Detect which cell encompasses the target text, then output its [X, Y] center coordinate. 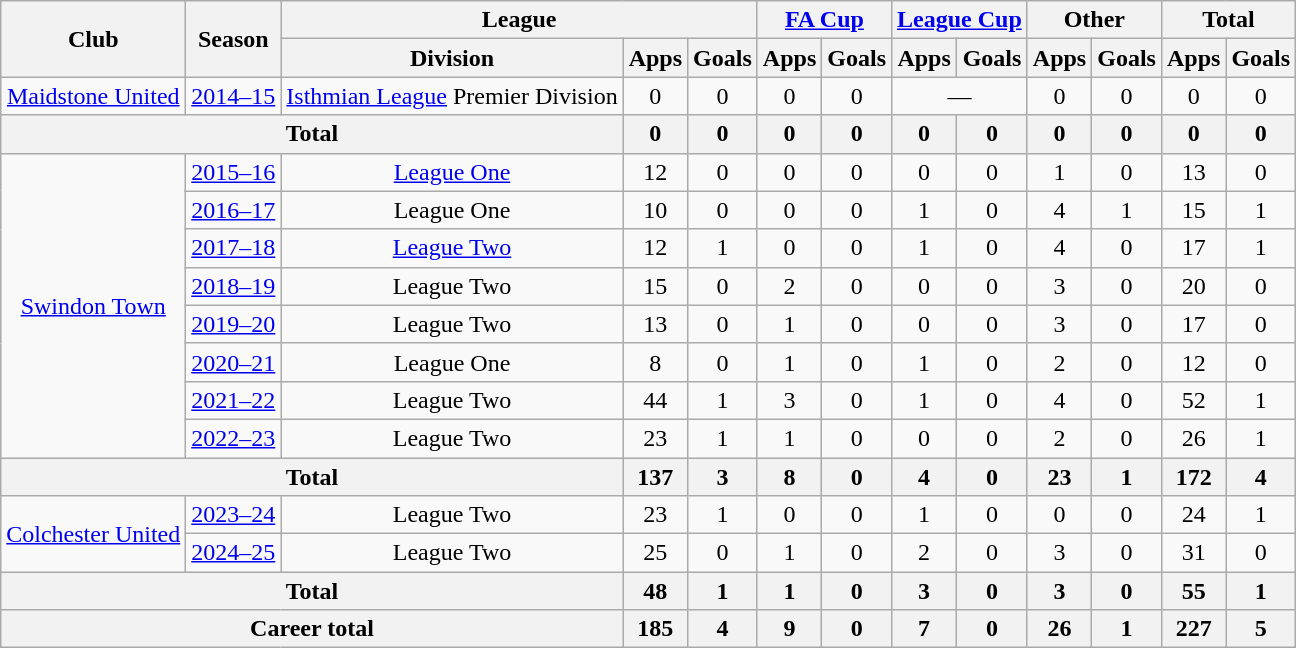
2021–22 [234, 400]
185 [655, 629]
Other [1094, 20]
9 [789, 629]
2017–18 [234, 248]
2019–20 [234, 324]
137 [655, 477]
172 [1193, 477]
Season [234, 39]
FA Cup [824, 20]
7 [924, 629]
44 [655, 400]
227 [1193, 629]
55 [1193, 591]
2023–24 [234, 515]
2015–16 [234, 172]
52 [1193, 400]
2024–25 [234, 553]
Career total [312, 629]
20 [1193, 286]
Maidstone United [94, 96]
48 [655, 591]
Colchester United [94, 534]
Isthmian League Premier Division [452, 96]
25 [655, 553]
2014–15 [234, 96]
10 [655, 210]
2016–17 [234, 210]
2018–19 [234, 286]
24 [1193, 515]
— [960, 96]
Club [94, 39]
League [520, 20]
Swindon Town [94, 305]
Division [452, 58]
31 [1193, 553]
2022–23 [234, 438]
2020–21 [234, 362]
League Cup [960, 20]
5 [1261, 629]
